Return [X, Y] of the center of cell containing provided text 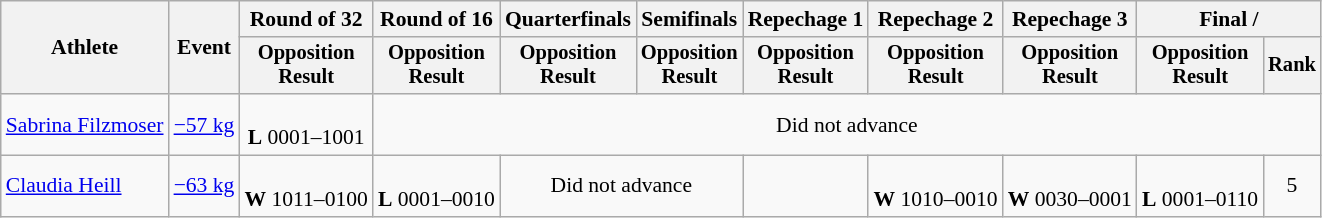
Semifinals [690, 19]
L 0001–1001 [306, 124]
Round of 32 [306, 19]
L 0001–0010 [436, 186]
L 0001–0110 [1200, 186]
Repechage 3 [1070, 19]
Rank [1292, 66]
−63 kg [204, 186]
Event [204, 48]
Quarterfinals [568, 19]
Repechage 1 [806, 19]
W 0030–0001 [1070, 186]
Sabrina Filzmoser [85, 124]
Round of 16 [436, 19]
Final / [1229, 19]
W 1010–0010 [935, 186]
5 [1292, 186]
Athlete [85, 48]
Claudia Heill [85, 186]
W 1011–0100 [306, 186]
Repechage 2 [935, 19]
−57 kg [204, 124]
